From the cell containing the given text, extract its center point as [x, y] coordinate. 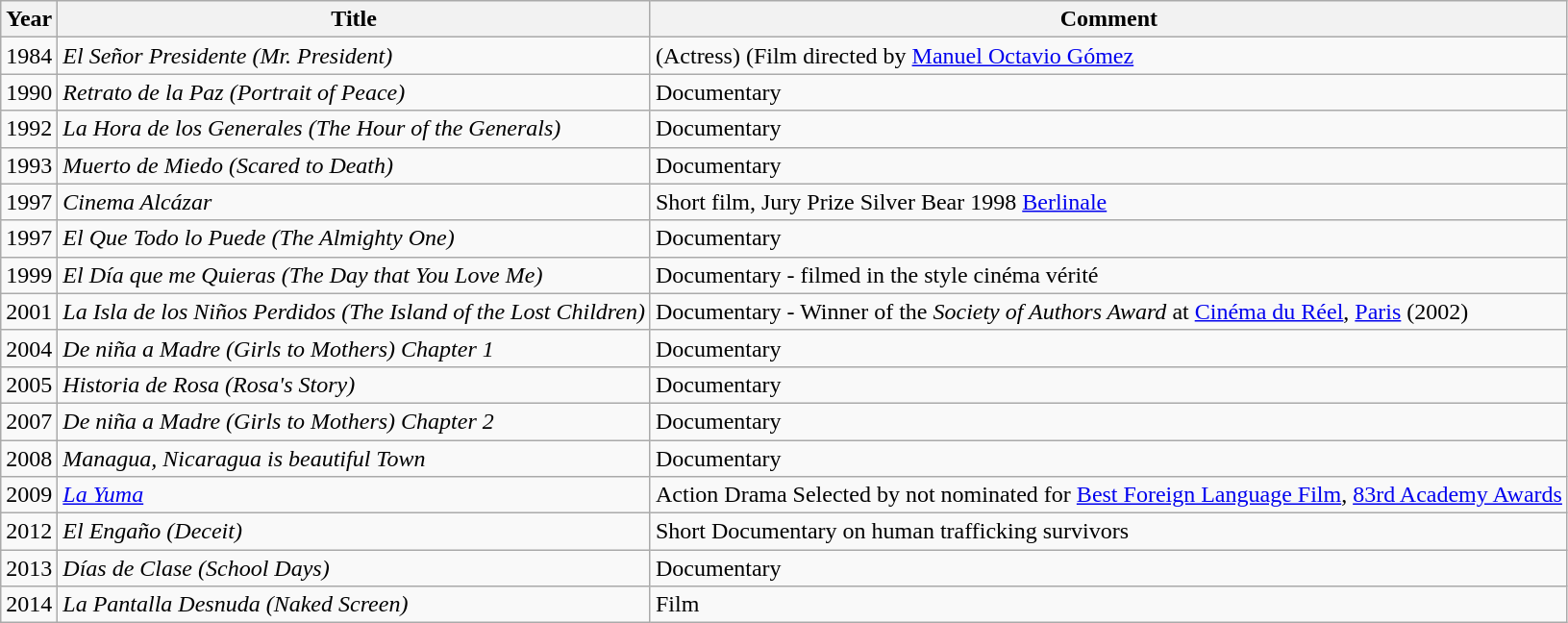
De niña a Madre (Girls to Mothers) Chapter 2 [354, 421]
2012 [29, 532]
La Yuma [354, 495]
La Hora de los Generales (The Hour of the Generals) [354, 129]
Managua, Nicaragua is beautiful Town [354, 459]
Title [354, 19]
2001 [29, 311]
La Pantalla Desnuda (Naked Screen) [354, 605]
Year [29, 19]
Historia de Rosa (Rosa's Story) [354, 385]
2005 [29, 385]
2008 [29, 459]
Documentary - filmed in the style cinéma vérité [1108, 275]
Documentary - Winner of the Society of Authors Award at Cinéma du Réel, Paris (2002) [1108, 311]
Short film, Jury Prize Silver Bear 1998 Berlinale [1108, 202]
La Isla de los Niños Perdidos (The Island of the Lost Children) [354, 311]
El Engaño (Deceit) [354, 532]
2013 [29, 568]
Action Drama Selected by not nominated for Best Foreign Language Film, 83rd Academy Awards [1108, 495]
Muerto de Miedo (Scared to Death) [354, 165]
Retrato de la Paz (Portrait of Peace) [354, 92]
(Actress) (Film directed by Manuel Octavio Gómez [1108, 56]
Comment [1108, 19]
1993 [29, 165]
1990 [29, 92]
El Que Todo lo Puede (The Almighty One) [354, 238]
2014 [29, 605]
Film [1108, 605]
El Señor Presidente (Mr. President) [354, 56]
2009 [29, 495]
2004 [29, 348]
De niña a Madre (Girls to Mothers) Chapter 1 [354, 348]
2007 [29, 421]
El Día que me Quieras (The Day that You Love Me) [354, 275]
1992 [29, 129]
1984 [29, 56]
1999 [29, 275]
Días de Clase (School Days) [354, 568]
Cinema Alcázar [354, 202]
Short Documentary on human trafficking survivors [1108, 532]
